From the cell containing the given text, extract its center point as [x, y] coordinate. 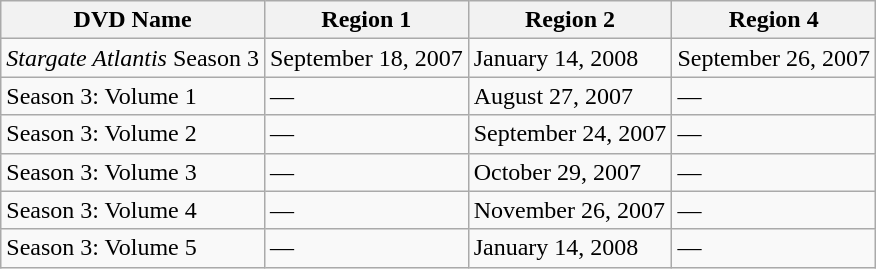
September 18, 2007 [366, 58]
Season 3: Volume 5 [133, 248]
Season 3: Volume 4 [133, 210]
September 26, 2007 [774, 58]
Region 2 [570, 20]
October 29, 2007 [570, 172]
Season 3: Volume 1 [133, 96]
Stargate Atlantis Season 3 [133, 58]
Region 1 [366, 20]
August 27, 2007 [570, 96]
November 26, 2007 [570, 210]
Region 4 [774, 20]
DVD Name [133, 20]
September 24, 2007 [570, 134]
Season 3: Volume 3 [133, 172]
Season 3: Volume 2 [133, 134]
